Search for the cell housing the specified text and yield its (x, y) center coordinate. 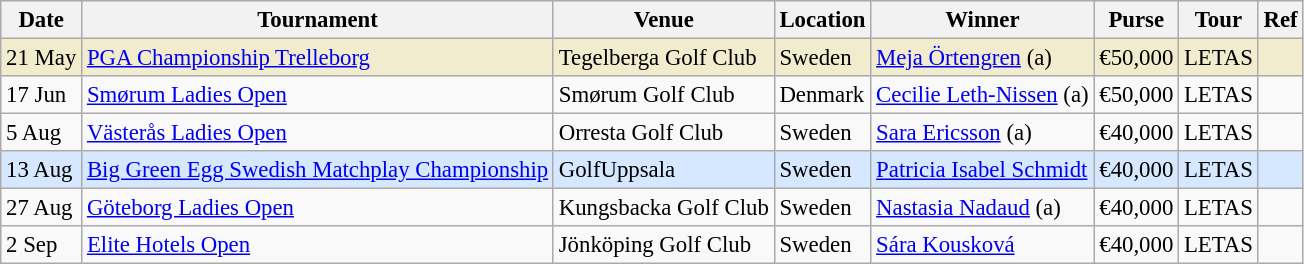
Elite Hotels Open (318, 245)
PGA Championship Trelleborg (318, 58)
Sara Ericsson (a) (982, 133)
Jönköping Golf Club (664, 245)
27 Aug (42, 208)
Smørum Ladies Open (318, 95)
Smørum Golf Club (664, 95)
Denmark (822, 95)
Patricia Isabel Schmidt (982, 170)
GolfUppsala (664, 170)
Nastasia Nadaud (a) (982, 208)
Kungsbacka Golf Club (664, 208)
Big Green Egg Swedish Matchplay Championship (318, 170)
Ref (1280, 20)
Meja Örtengren (a) (982, 58)
Orresta Golf Club (664, 133)
Tour (1219, 20)
Purse (1136, 20)
21 May (42, 58)
2 Sep (42, 245)
Sára Kousková (982, 245)
17 Jun (42, 95)
Västerås Ladies Open (318, 133)
Winner (982, 20)
13 Aug (42, 170)
Göteborg Ladies Open (318, 208)
5 Aug (42, 133)
Date (42, 20)
Tegelberga Golf Club (664, 58)
Venue (664, 20)
Tournament (318, 20)
Cecilie Leth-Nissen (a) (982, 95)
Location (822, 20)
